Search for the cell housing the specified text and yield its (X, Y) center coordinate. 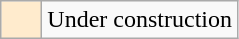
Under construction (140, 20)
